Return [X, Y] of the center of cell containing provided text 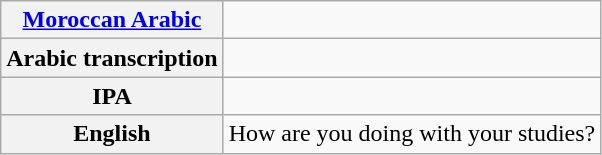
How are you doing with your studies? [412, 134]
IPA [112, 96]
Arabic transcription [112, 58]
Moroccan Arabic [112, 20]
English [112, 134]
